Capture the cell that displays the provided text and extract its [x, y] central coordinate. 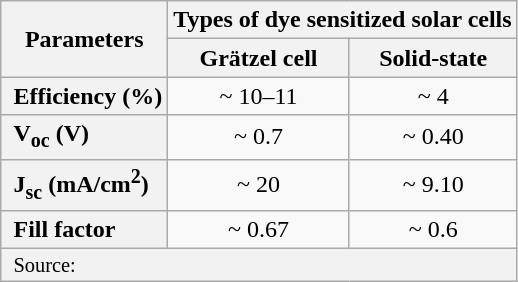
~ 10–11 [259, 96]
Fill factor [84, 229]
~ 0.6 [433, 229]
Types of dye sensitized solar cells [343, 20]
Parameters [84, 39]
~ 20 [259, 184]
~ 9.10 [433, 184]
~ 0.7 [259, 137]
~ 4 [433, 96]
Voc (V) [84, 137]
Solid-state [433, 58]
Efficiency (%) [84, 96]
Source: [259, 265]
~ 0.67 [259, 229]
~ 0.40 [433, 137]
Grätzel cell [259, 58]
Jsc (mA/cm2) [84, 184]
